Locate the cell with the specified text and output its (x, y) center coordinate. 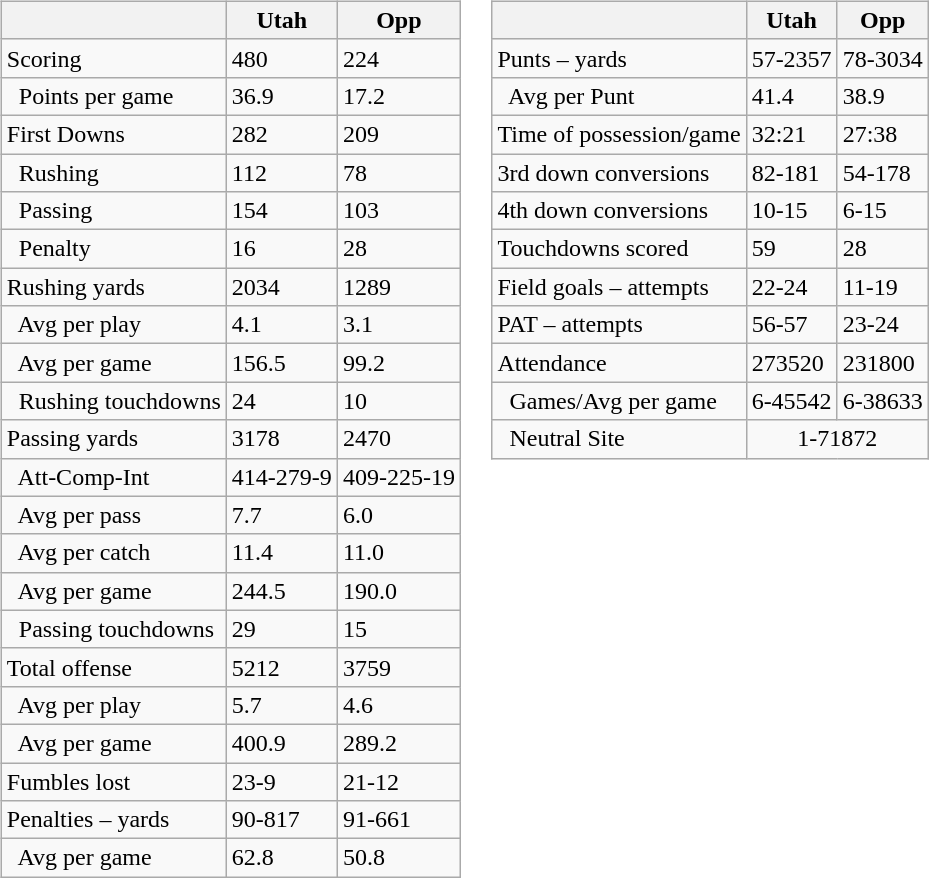
24 (282, 401)
3759 (398, 667)
400.9 (282, 743)
29 (282, 629)
15 (398, 629)
209 (398, 134)
156.5 (282, 363)
11-19 (882, 287)
Total offense (114, 667)
Scoring (114, 58)
414-279-9 (282, 477)
41.4 (792, 96)
Passing (114, 211)
3.1 (398, 325)
Rushing (114, 173)
103 (398, 211)
282 (282, 134)
22-24 (792, 287)
23-9 (282, 781)
Touchdowns scored (619, 249)
3178 (282, 439)
Time of possession/game (619, 134)
78-3034 (882, 58)
4th down conversions (619, 211)
56-57 (792, 325)
32:21 (792, 134)
480 (282, 58)
244.5 (282, 591)
82-181 (792, 173)
231800 (882, 363)
10-15 (792, 211)
PAT – attempts (619, 325)
Passing touchdowns (114, 629)
Rushing touchdowns (114, 401)
2470 (398, 439)
99.2 (398, 363)
27:38 (882, 134)
289.2 (398, 743)
Points per game (114, 96)
62.8 (282, 858)
36.9 (282, 96)
3rd down conversions (619, 173)
1289 (398, 287)
Attendance (619, 363)
16 (282, 249)
5.7 (282, 705)
273520 (792, 363)
90-817 (282, 820)
78 (398, 173)
11.0 (398, 553)
Rushing yards (114, 287)
154 (282, 211)
Field goals – attempts (619, 287)
23-24 (882, 325)
112 (282, 173)
91-661 (398, 820)
409-225-19 (398, 477)
6.0 (398, 515)
224 (398, 58)
190.0 (398, 591)
50.8 (398, 858)
Penalties – yards (114, 820)
57-2357 (792, 58)
5212 (282, 667)
59 (792, 249)
Fumbles lost (114, 781)
7.7 (282, 515)
21-12 (398, 781)
2034 (282, 287)
38.9 (882, 96)
Avg per Punt (619, 96)
Games/Avg per game (619, 401)
6-38633 (882, 401)
10 (398, 401)
Penalty (114, 249)
54-178 (882, 173)
Avg per pass (114, 515)
Punts – yards (619, 58)
Avg per catch (114, 553)
6-45542 (792, 401)
Att-Comp-Int (114, 477)
11.4 (282, 553)
First Downs (114, 134)
6-15 (882, 211)
Passing yards (114, 439)
4.6 (398, 705)
17.2 (398, 96)
4.1 (282, 325)
1-71872 (837, 439)
Neutral Site (619, 439)
